Pinpoint the cell where the given text exists, returning its [X, Y] midpoint coordinate. 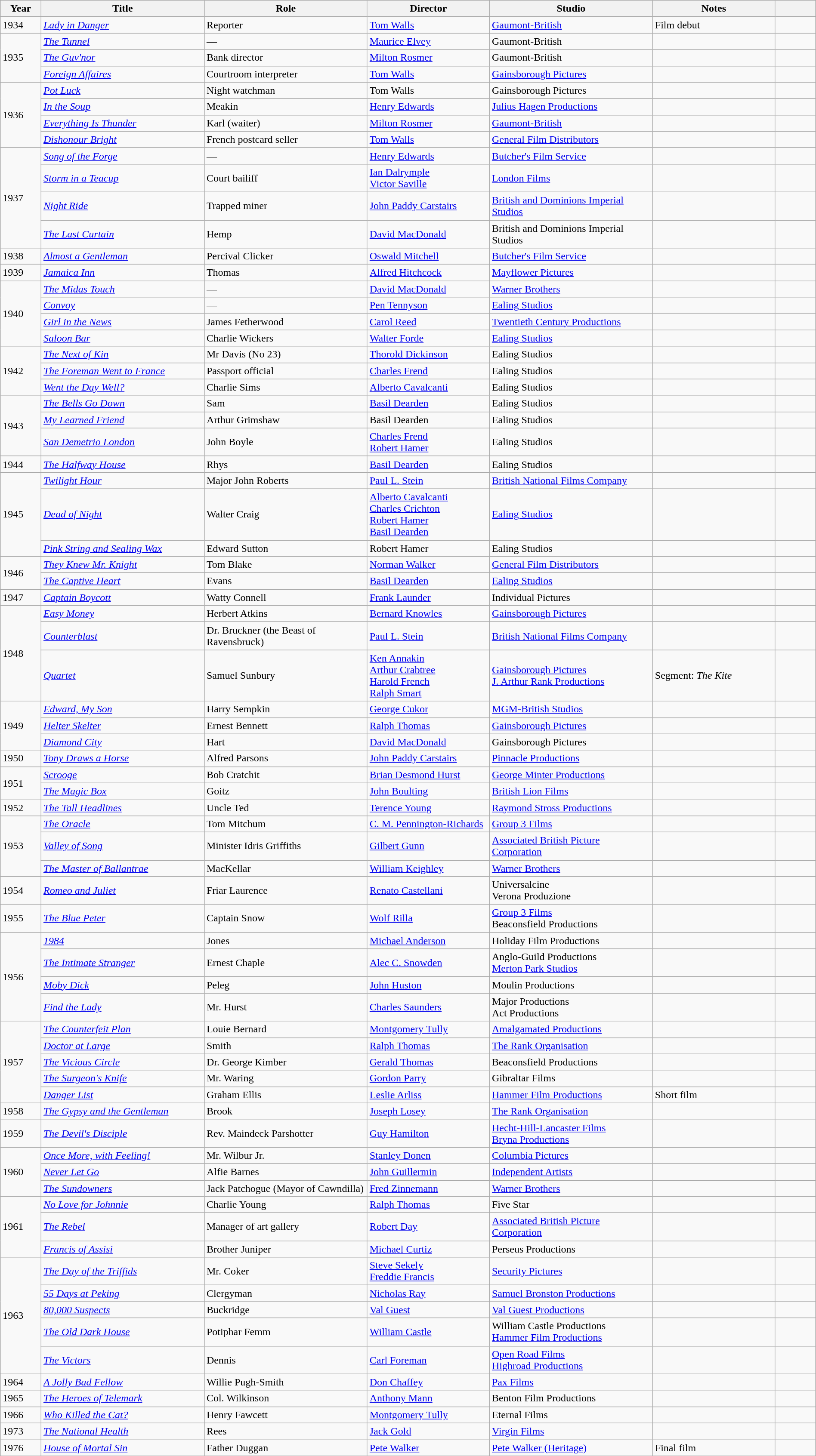
Reporter [286, 25]
James Fetherwood [286, 322]
They Knew Mr. Knight [122, 565]
1937 [21, 198]
Rees [286, 1431]
Pen Tennyson [428, 305]
1954 [21, 890]
Alec C. Snowden [428, 963]
Gilbert Gunn [428, 846]
Counterblast [122, 636]
Alfred Hitchcock [428, 273]
Bob Cratchit [286, 775]
Song of the Forge [122, 156]
Tony Draws a Horse [122, 758]
1945 [21, 514]
Louie Bernard [286, 1029]
Henry Fawcett [286, 1415]
Graham Ellis [286, 1095]
Joseph Losey [428, 1111]
Gainsborough PicturesJ. Arthur Rank Productions [571, 675]
Don Chaffey [428, 1382]
William Castle [428, 1332]
Night Ride [122, 206]
Renato Castellani [428, 890]
George Minter Productions [571, 775]
Dr. Bruckner (the Beast of Ravensbruck) [286, 636]
Danger List [122, 1095]
Security Pictures [571, 1271]
Dr. George Kimber [286, 1062]
Captain Snow [286, 919]
The Guv'nor [122, 58]
Stanley Donen [428, 1155]
Year [21, 9]
Alberto Cavalcanti [428, 387]
Jack Patchogue (Mayor of Cawndilla) [286, 1188]
My Learned Friend [122, 420]
Almost a Gentleman [122, 256]
The Gypsy and the Gentleman [122, 1111]
Who Killed the Cat? [122, 1415]
Rhys [286, 464]
MacKellar [286, 868]
Easy Money [122, 614]
Film debut [714, 25]
Girl in the News [122, 322]
UniversalcineVerona Produzione [571, 890]
Helter Skelter [122, 726]
1944 [21, 464]
Pink String and Sealing Wax [122, 548]
The Magic Box [122, 791]
George Cukor [428, 709]
Tom Blake [286, 565]
Charlie Sims [286, 387]
Pax Films [571, 1382]
Charles Saunders [428, 1007]
Convoy [122, 305]
Passport official [286, 371]
1966 [21, 1415]
Anthony Mann [428, 1398]
Brian Desmond Hurst [428, 775]
Watty Connell [286, 597]
Clergyman [286, 1293]
1943 [21, 426]
French postcard seller [286, 139]
Francis of Assisi [122, 1249]
Julius Hagen Productions [571, 107]
1984 [122, 941]
Carol Reed [428, 322]
Manager of art gallery [286, 1227]
Court bailiff [286, 178]
Peleg [286, 985]
Night watchman [286, 90]
Samuel Bronston Productions [571, 1293]
Doctor at Large [122, 1046]
Michael Curtiz [428, 1249]
John Guillermin [428, 1172]
1964 [21, 1382]
Major John Roberts [286, 480]
In the Soup [122, 107]
Charles Frend [428, 371]
1942 [21, 371]
Alberto CavalcantiCharles CrichtonRobert HamerBasil Dearden [428, 514]
San Demetrio London [122, 442]
1939 [21, 273]
Title [122, 9]
Segment: The Kite [714, 675]
Once More, with Feeling! [122, 1155]
Charles FrendRobert Hamer [428, 442]
Never Let Go [122, 1172]
Pete Walker [428, 1447]
Jones [286, 941]
Smith [286, 1046]
The Devil's Disciple [122, 1133]
1947 [21, 597]
Hammer Film Productions [571, 1095]
1963 [21, 1315]
Bernard Knowles [428, 614]
Karl (waiter) [286, 123]
Pinnacle Productions [571, 758]
Minister Idris Griffiths [286, 846]
Guy Hamilton [428, 1133]
The Captive Heart [122, 581]
Group 3 FilmsBeaconsfield Productions [571, 919]
The Old Dark House [122, 1332]
Buckridge [286, 1310]
Trapped miner [286, 206]
Perseus Productions [571, 1249]
Mr. Wilbur Jr. [286, 1155]
Fred Zinnemann [428, 1188]
1958 [21, 1111]
1950 [21, 758]
London Films [571, 178]
Raymond Stross Productions [571, 807]
Mayflower Pictures [571, 273]
Mr. Coker [286, 1271]
Hecht-Hill-Lancaster FilmsBryna Productions [571, 1133]
55 Days at Peking [122, 1293]
1961 [21, 1227]
The Halfway House [122, 464]
MGM-British Studios [571, 709]
Anglo-Guild ProductionsMerton Park Studios [571, 963]
Eternal Films [571, 1415]
1938 [21, 256]
Courtroom interpreter [286, 74]
The Next of Kin [122, 354]
1936 [21, 115]
William Castle ProductionsHammer Film Productions [571, 1332]
Notes [714, 9]
Hemp [286, 234]
Quartet [122, 675]
The Rebel [122, 1227]
1959 [21, 1133]
1951 [21, 783]
Alfie Barnes [286, 1172]
Diamond City [122, 742]
Open Road FilmsHighroad Productions [571, 1360]
Jamaica Inn [122, 273]
1940 [21, 314]
Thomas [286, 273]
John Boulting [428, 791]
The Day of the Triffids [122, 1271]
Everything Is Thunder [122, 123]
Captain Boycott [122, 597]
Dennis [286, 1360]
Carl Foreman [428, 1360]
Bank director [286, 58]
Group 3 Films [571, 824]
Leslie Arliss [428, 1095]
Hart [286, 742]
Five Star [571, 1205]
The Oracle [122, 824]
Moulin Productions [571, 985]
Father Duggan [286, 1447]
Gordon Parry [428, 1078]
Wolf Rilla [428, 919]
80,000 Suspects [122, 1310]
Norman Walker [428, 565]
Walter Forde [428, 338]
Mr. Hurst [286, 1007]
1955 [21, 919]
No Love for Johnnie [122, 1205]
Val Guest [428, 1310]
Friar Laurence [286, 890]
Rev. Maindeck Parshotter [286, 1133]
Tom Mitchum [286, 824]
Virgin Films [571, 1431]
Ernest Chaple [286, 963]
1949 [21, 726]
Went the Day Well? [122, 387]
Saloon Bar [122, 338]
Storm in a Teacup [122, 178]
1956 [21, 977]
Twentieth Century Productions [571, 322]
1976 [21, 1447]
Sam [286, 403]
Jack Gold [428, 1431]
The Sundowners [122, 1188]
1957 [21, 1062]
Ian DalrympleVictor Saville [428, 178]
Robert Hamer [428, 548]
The Master of Ballantrae [122, 868]
Samuel Sunbury [286, 675]
Herbert Atkins [286, 614]
Charlie Young [286, 1205]
Brother Juniper [286, 1249]
Foreign Affaires [122, 74]
Independent Artists [571, 1172]
Scrooge [122, 775]
The Counterfeit Plan [122, 1029]
1935 [21, 58]
C. M. Pennington-Richards [428, 824]
Edward, My Son [122, 709]
Meakin [286, 107]
Col. Wilkinson [286, 1398]
House of Mortal Sin [122, 1447]
Ernest Bennett [286, 726]
Pete Walker (Heritage) [571, 1447]
The Bells Go Down [122, 403]
Willie Pugh-Smith [286, 1382]
Robert Day [428, 1227]
The Last Curtain [122, 234]
The Heroes of Telemark [122, 1398]
The Surgeon's Knife [122, 1078]
Thorold Dickinson [428, 354]
Alfred Parsons [286, 758]
Brook [286, 1111]
Studio [571, 9]
1934 [21, 25]
Michael Anderson [428, 941]
Steve SekelyFreddie Francis [428, 1271]
Holiday Film Productions [571, 941]
The Intimate Stranger [122, 963]
William Keighley [428, 868]
Arthur Grimshaw [286, 420]
Short film [714, 1095]
Mr Davis (No 23) [286, 354]
Major ProductionsAct Productions [571, 1007]
Romeo and Juliet [122, 890]
Find the Lady [122, 1007]
A Jolly Bad Fellow [122, 1382]
1965 [21, 1398]
Final film [714, 1447]
Lady in Danger [122, 25]
Frank Launder [428, 597]
Nicholas Ray [428, 1293]
British Lion Films [571, 791]
Twilight Hour [122, 480]
Director [428, 9]
Dishonour Bright [122, 139]
Pot Luck [122, 90]
Valley of Song [122, 846]
Terence Young [428, 807]
The Midas Touch [122, 289]
Goitz [286, 791]
Dead of Night [122, 514]
The National Health [122, 1431]
The Tall Headlines [122, 807]
Charlie Wickers [286, 338]
Oswald Mitchell [428, 256]
Gerald Thomas [428, 1062]
Evans [286, 581]
Maurice Elvey [428, 41]
The Vicious Circle [122, 1062]
1946 [21, 573]
1973 [21, 1431]
Harry Sempkin [286, 709]
Percival Clicker [286, 256]
The Victors [122, 1360]
John Boyle [286, 442]
John Huston [428, 985]
Columbia Pictures [571, 1155]
Mr. Waring [286, 1078]
1953 [21, 846]
Walter Craig [286, 514]
The Blue Peter [122, 919]
Beaconsfield Productions [571, 1062]
Potiphar Femm [286, 1332]
The Tunnel [122, 41]
The Foreman Went to France [122, 371]
Amalgamated Productions [571, 1029]
1960 [21, 1172]
Gibraltar Films [571, 1078]
Role [286, 9]
1948 [21, 653]
Moby Dick [122, 985]
Ken AnnakinArthur CrabtreeHarold FrenchRalph Smart [428, 675]
Edward Sutton [286, 548]
Benton Film Productions [571, 1398]
Val Guest Productions [571, 1310]
1952 [21, 807]
Individual Pictures [571, 597]
Uncle Ted [286, 807]
